Locate the cell with the specified text and output its [X, Y] center coordinate. 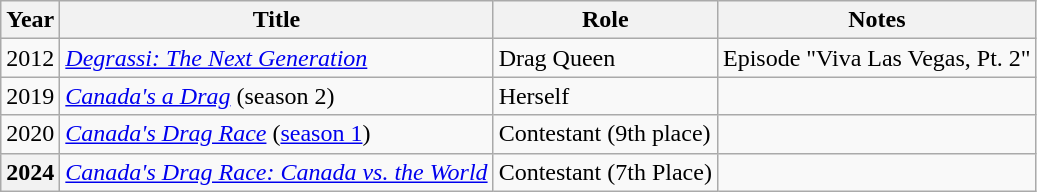
2012 [30, 58]
Drag Queen [605, 58]
Contestant (7th Place) [605, 172]
Year [30, 20]
2020 [30, 134]
Episode "Viva Las Vegas, Pt. 2" [876, 58]
Contestant (9th place) [605, 134]
Herself [605, 96]
Canada's Drag Race: Canada vs. the World [276, 172]
Notes [876, 20]
Canada's Drag Race (season 1) [276, 134]
2019 [30, 96]
Title [276, 20]
Degrassi: The Next Generation [276, 58]
2024 [30, 172]
Canada's a Drag (season 2) [276, 96]
Role [605, 20]
